Return (X, Y) of the center of cell containing provided text 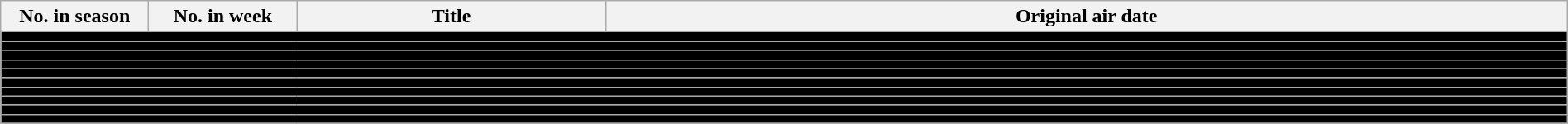
Title (452, 17)
Original air date (1087, 17)
No. in season (74, 17)
No. in week (223, 17)
